Locate the cell with the specified text and output its (X, Y) center coordinate. 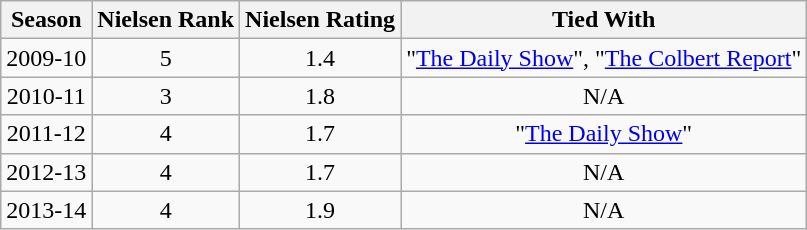
2012-13 (46, 172)
3 (166, 96)
2013-14 (46, 210)
Tied With (604, 20)
Nielsen Rating (320, 20)
2011-12 (46, 134)
2009-10 (46, 58)
1.4 (320, 58)
Season (46, 20)
5 (166, 58)
"The Daily Show", "The Colbert Report" (604, 58)
1.9 (320, 210)
2010-11 (46, 96)
Nielsen Rank (166, 20)
1.8 (320, 96)
"The Daily Show" (604, 134)
